Return the (X, Y) coordinate for the center point of the cell that contains the specified text.  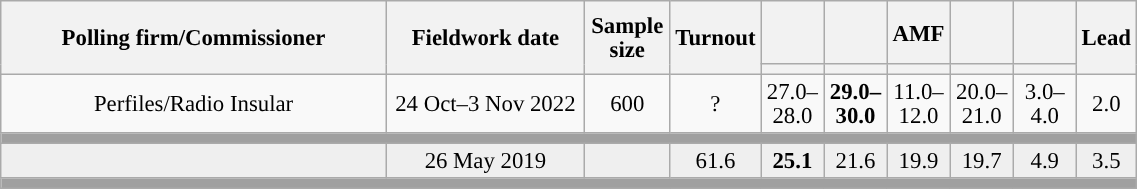
19.7 (982, 162)
AMF (918, 32)
25.1 (792, 162)
Lead (1106, 38)
29.0–30.0 (856, 104)
61.6 (716, 162)
Turnout (716, 38)
4.9 (1044, 162)
21.6 (856, 162)
Polling firm/Commissioner (194, 38)
2.0 (1106, 104)
Sample size (627, 38)
? (716, 104)
26 May 2019 (485, 162)
20.0–21.0 (982, 104)
24 Oct–3 Nov 2022 (485, 104)
19.9 (918, 162)
Perfiles/Radio Insular (194, 104)
Fieldwork date (485, 38)
27.0–28.0 (792, 104)
3.5 (1106, 162)
11.0–12.0 (918, 104)
3.0–4.0 (1044, 104)
600 (627, 104)
